Detect which cell encompasses the target text, then output its (x, y) center coordinate. 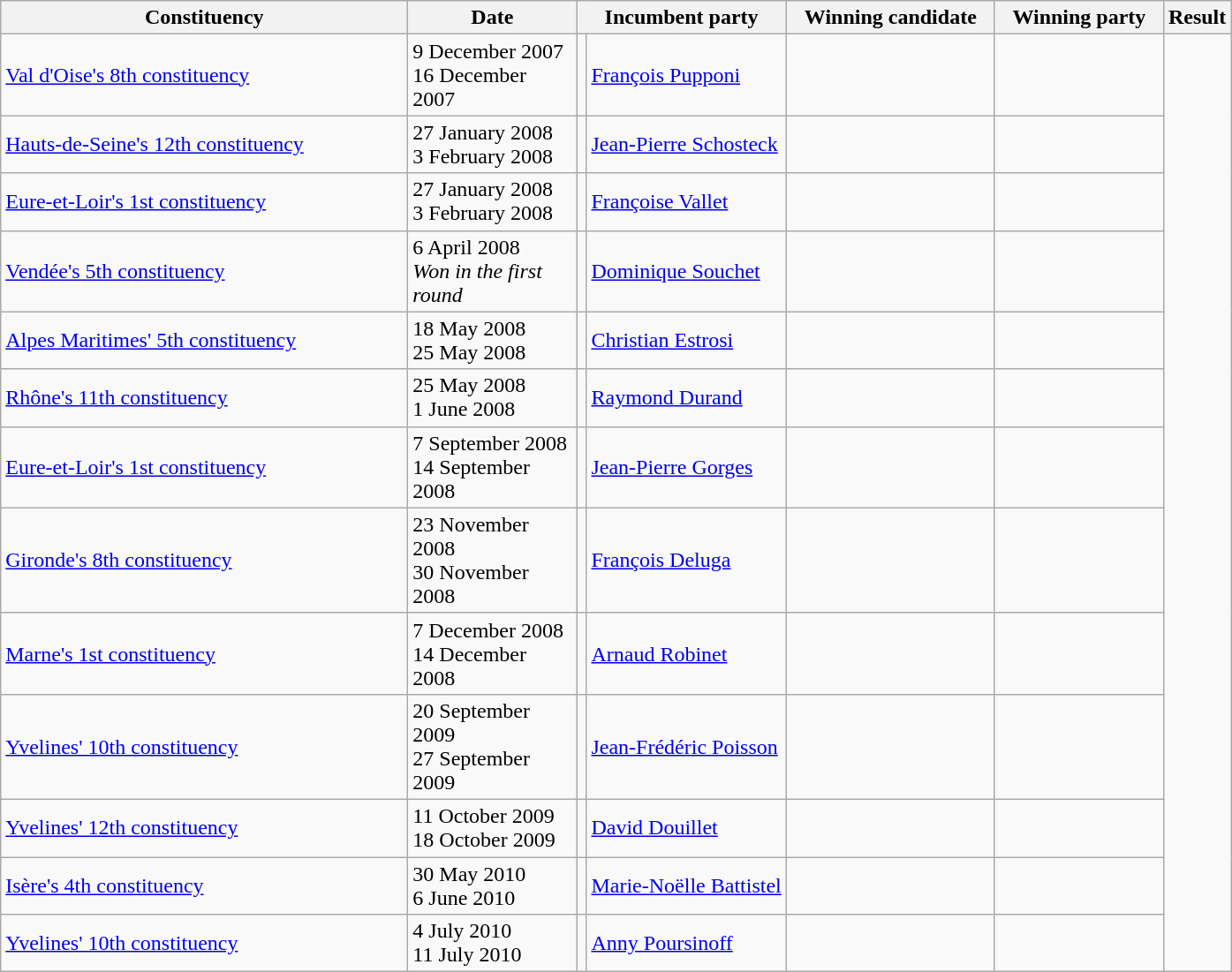
Yvelines' 12th constituency (205, 828)
Isère's 4th constituency (205, 885)
Dominique Souchet (686, 271)
Val d'Oise's 8th constituency (205, 75)
Rhône's 11th constituency (205, 397)
Arnaud Robinet (686, 653)
7 December 2008 14 December 2008 (493, 653)
Jean-Pierre Gorges (686, 467)
Marie-Noëlle Battistel (686, 885)
11 October 2009 18 October 2009 (493, 828)
Vendée's 5th constituency (205, 271)
25 May 2008 1 June 2008 (493, 397)
Gironde's 8th constituency (205, 560)
7 September 2008 14 September 2008 (493, 467)
David Douillet (686, 828)
23 November 2008 30 November 2008 (493, 560)
20 September 2009 27 September 2009 (493, 747)
4 July 2010 11 July 2010 (493, 943)
Françoise Vallet (686, 201)
Anny Poursinoff (686, 943)
Jean-Pierre Schosteck (686, 145)
9 December 2007 16 December 2007 (493, 75)
Hauts-de-Seine's 12th constituency (205, 145)
Incumbent party (682, 18)
Christian Estrosi (686, 341)
30 May 2010 6 June 2010 (493, 885)
Jean-Frédéric Poisson (686, 747)
Raymond Durand (686, 397)
Winning candidate (890, 18)
18 May 2008 25 May 2008 (493, 341)
Date (493, 18)
6 April 2008 Won in the first round (493, 271)
Result (1197, 18)
Alpes Maritimes' 5th constituency (205, 341)
François Pupponi (686, 75)
Constituency (205, 18)
Winning party (1079, 18)
Marne's 1st constituency (205, 653)
François Deluga (686, 560)
